Detect which cell encompasses the target text, then output its [x, y] center coordinate. 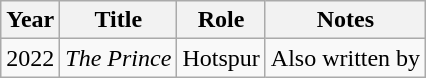
The Prince [118, 58]
Notes [345, 20]
Also written by [345, 58]
2022 [30, 58]
Year [30, 20]
Hotspur [221, 58]
Role [221, 20]
Title [118, 20]
